Scan for the cell matching the given text and deliver its [x, y] coordinate at center. 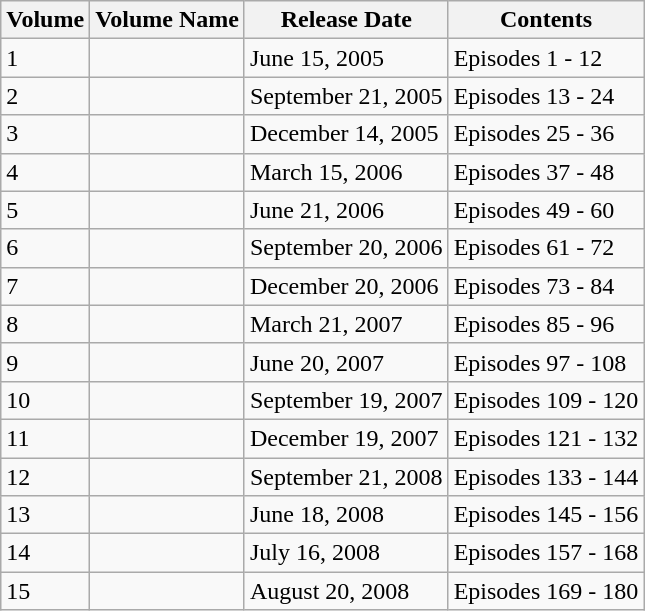
5 [46, 210]
Episodes 25 - 36 [546, 134]
15 [46, 591]
10 [46, 400]
September 20, 2006 [346, 248]
December 19, 2007 [346, 438]
Episodes 169 - 180 [546, 591]
6 [46, 248]
Episodes 157 - 168 [546, 553]
7 [46, 286]
September 21, 2005 [346, 96]
December 20, 2006 [346, 286]
Volume [46, 20]
Release Date [346, 20]
Episodes 121 - 132 [546, 438]
2 [46, 96]
June 15, 2005 [346, 58]
Episodes 49 - 60 [546, 210]
Episodes 145 - 156 [546, 515]
July 16, 2008 [346, 553]
Episodes 61 - 72 [546, 248]
14 [46, 553]
March 15, 2006 [346, 172]
Episodes 73 - 84 [546, 286]
Contents [546, 20]
Episodes 13 - 24 [546, 96]
13 [46, 515]
1 [46, 58]
9 [46, 362]
March 21, 2007 [346, 324]
Episodes 1 - 12 [546, 58]
8 [46, 324]
11 [46, 438]
December 14, 2005 [346, 134]
12 [46, 477]
Volume Name [168, 20]
Episodes 109 - 120 [546, 400]
Episodes 37 - 48 [546, 172]
June 18, 2008 [346, 515]
3 [46, 134]
June 21, 2006 [346, 210]
4 [46, 172]
August 20, 2008 [346, 591]
September 19, 2007 [346, 400]
Episodes 133 - 144 [546, 477]
Episodes 97 - 108 [546, 362]
Episodes 85 - 96 [546, 324]
June 20, 2007 [346, 362]
September 21, 2008 [346, 477]
